Find where the given text appears and provide that cell's center as (x, y) coordinate. 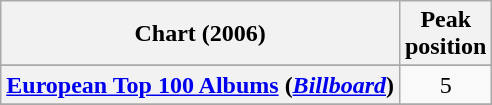
Peakposition (445, 34)
5 (445, 85)
European Top 100 Albums (Billboard) (200, 85)
Chart (2006) (200, 34)
